Find where the given text appears and provide that cell's center as (X, Y) coordinate. 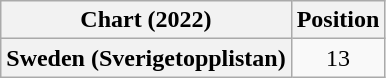
13 (338, 58)
Sweden (Sverigetopplistan) (146, 58)
Chart (2022) (146, 20)
Position (338, 20)
